Determine the [x, y] coordinate at the center of the cell enclosing the given text.  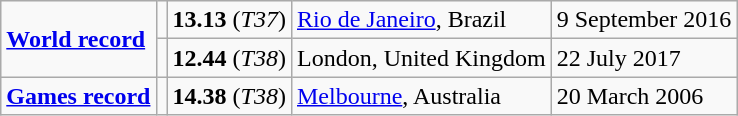
13.13 (T37) [229, 20]
20 March 2006 [644, 96]
9 September 2016 [644, 20]
Games record [78, 96]
14.38 (T38) [229, 96]
22 July 2017 [644, 58]
12.44 (T38) [229, 58]
World record [78, 39]
Rio de Janeiro, Brazil [421, 20]
London, United Kingdom [421, 58]
Melbourne, Australia [421, 96]
